Find where the given text appears and provide that cell's center as [x, y] coordinate. 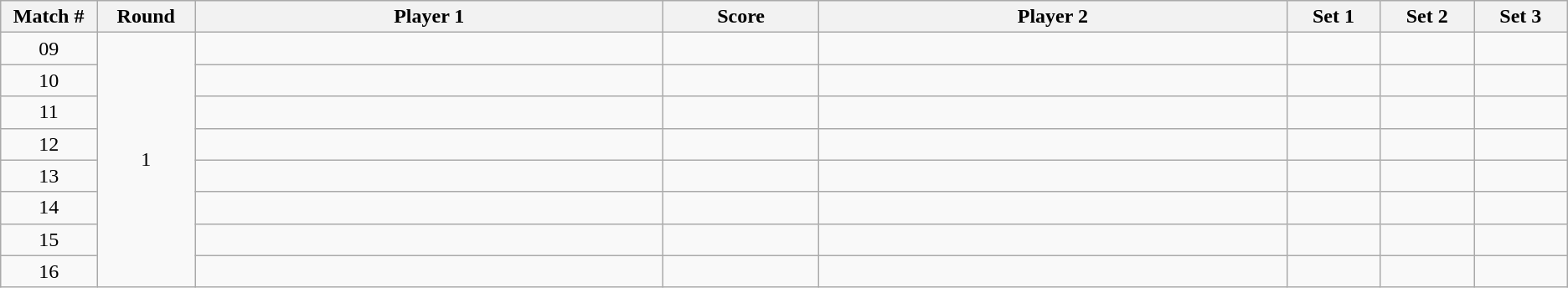
Set 2 [1427, 17]
10 [49, 80]
Set 3 [1521, 17]
Set 1 [1333, 17]
16 [49, 271]
Player 1 [429, 17]
13 [49, 176]
Score [741, 17]
09 [49, 49]
1 [146, 160]
Match # [49, 17]
12 [49, 144]
14 [49, 208]
Round [146, 17]
15 [49, 239]
Player 2 [1053, 17]
11 [49, 112]
